Identify which cell holds the provided text, then report its (X, Y) central coordinate. 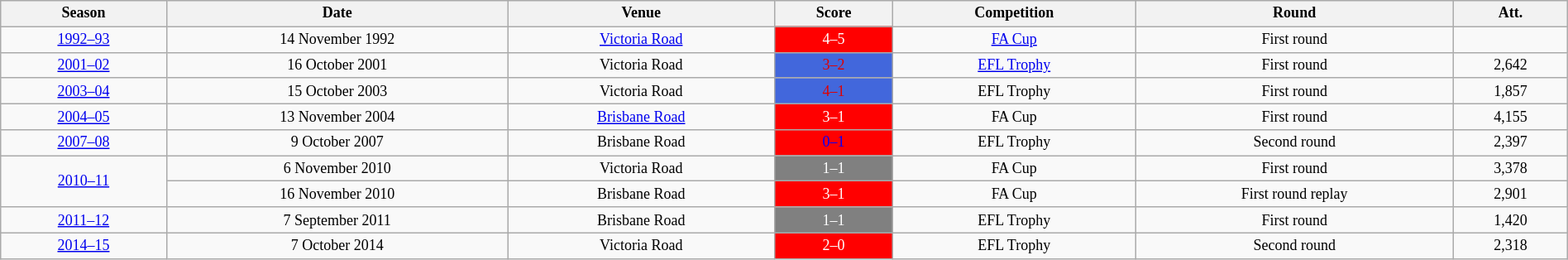
7 September 2011 (337, 220)
2004–05 (84, 116)
4,155 (1511, 116)
2010–11 (84, 181)
2007–08 (84, 142)
Competition (1014, 13)
16 October 2001 (337, 65)
1,857 (1511, 91)
2–0 (834, 245)
3,378 (1511, 169)
0–1 (834, 142)
2003–04 (84, 91)
7 October 2014 (337, 245)
Season (84, 13)
3–2 (834, 65)
2,397 (1511, 142)
2,318 (1511, 245)
2011–12 (84, 220)
2,901 (1511, 194)
2001–02 (84, 65)
Date (337, 13)
Att. (1511, 13)
4–1 (834, 91)
16 November 2010 (337, 194)
14 November 1992 (337, 40)
2014–15 (84, 245)
13 November 2004 (337, 116)
4–5 (834, 40)
1992–93 (84, 40)
Score (834, 13)
1,420 (1511, 220)
2,642 (1511, 65)
6 November 2010 (337, 169)
9 October 2007 (337, 142)
Round (1295, 13)
15 October 2003 (337, 91)
Venue (641, 13)
First round replay (1295, 194)
